Find where the given text appears and provide that cell's center as [X, Y] coordinate. 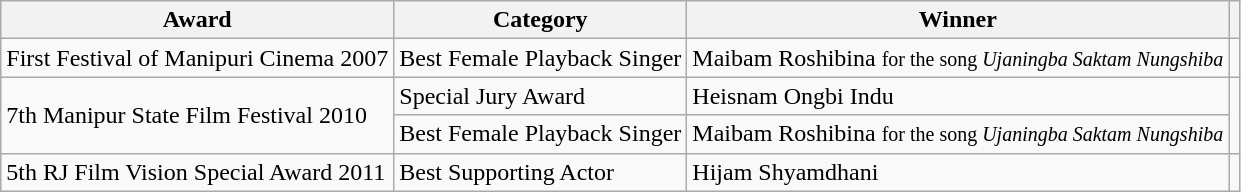
First Festival of Manipuri Cinema 2007 [198, 58]
Best Supporting Actor [540, 172]
Award [198, 20]
Hijam Shyamdhani [958, 172]
5th RJ Film Vision Special Award 2011 [198, 172]
Winner [958, 20]
7th Manipur State Film Festival 2010 [198, 115]
Category [540, 20]
Heisnam Ongbi Indu [958, 96]
Special Jury Award [540, 96]
